Determine the [X, Y] coordinate at the center of the cell enclosing the given text.  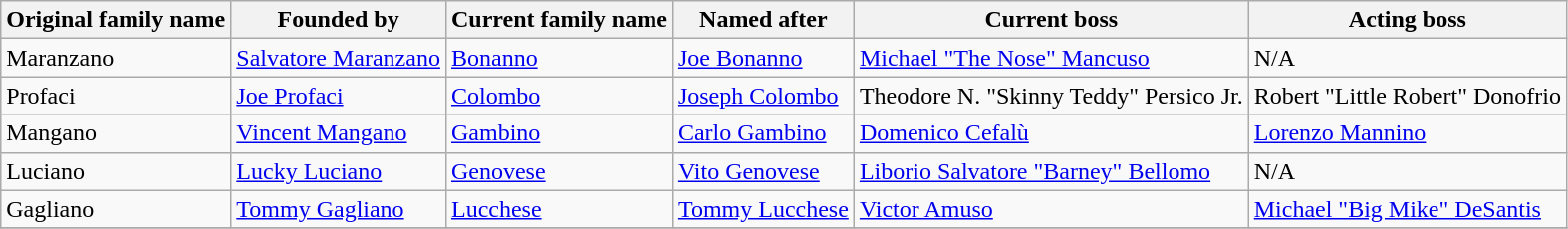
Michael "The Nose" Mancuso [1051, 58]
Domenico Cefalù [1051, 133]
Joe Profaci [339, 96]
Tommy Lucchese [763, 209]
Vincent Mangano [339, 133]
Joseph Colombo [763, 96]
Tommy Gagliano [339, 209]
Acting boss [1407, 20]
Original family name [116, 20]
Robert "Little Robert" Donofrio [1407, 96]
Carlo Gambino [763, 133]
Founded by [339, 20]
Profaci [116, 96]
Genovese [559, 171]
Bonanno [559, 58]
Liborio Salvatore "Barney" Bellomo [1051, 171]
Theodore N. "Skinny Teddy" Persico Jr. [1051, 96]
Salvatore Maranzano [339, 58]
Vito Genovese [763, 171]
Michael "Big Mike" DeSantis [1407, 209]
Joe Bonanno [763, 58]
Luciano [116, 171]
Mangano [116, 133]
Lorenzo Mannino [1407, 133]
Colombo [559, 96]
Victor Amuso [1051, 209]
Gagliano [116, 209]
Named after [763, 20]
Current boss [1051, 20]
Lucchese [559, 209]
Current family name [559, 20]
Gambino [559, 133]
Maranzano [116, 58]
Lucky Luciano [339, 171]
